From the cell containing the given text, extract its center point as [X, Y] coordinate. 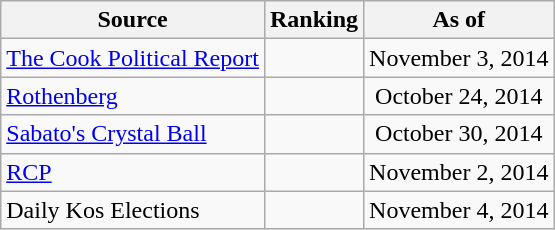
Daily Kos Elections [133, 210]
October 24, 2014 [459, 96]
November 3, 2014 [459, 58]
November 4, 2014 [459, 210]
Ranking [314, 20]
November 2, 2014 [459, 172]
As of [459, 20]
Sabato's Crystal Ball [133, 134]
Rothenberg [133, 96]
RCP [133, 172]
Source [133, 20]
The Cook Political Report [133, 58]
October 30, 2014 [459, 134]
